Output the [X, Y] coordinate of the center of the cell containing the given text.  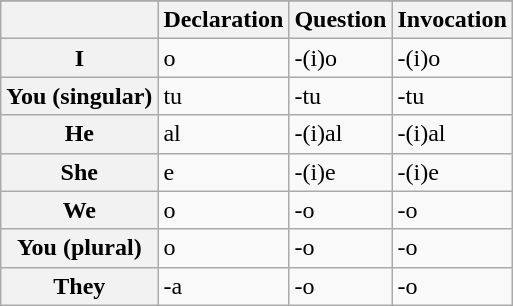
You (singular) [80, 96]
al [224, 134]
They [80, 286]
She [80, 172]
tu [224, 96]
You (plural) [80, 248]
Invocation [452, 20]
We [80, 210]
Question [340, 20]
e [224, 172]
Declaration [224, 20]
-a [224, 286]
I [80, 58]
He [80, 134]
